Capture the cell that displays the provided text and extract its [x, y] central coordinate. 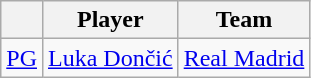
PG [22, 58]
Luka Dončić [110, 58]
Team [244, 20]
Player [110, 20]
Real Madrid [244, 58]
